Output the (x, y) coordinate of the center of the cell containing the given text.  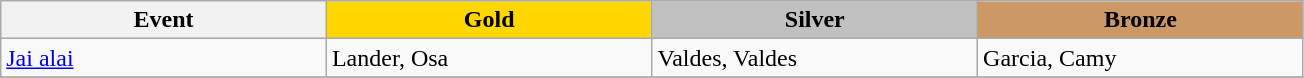
Bronze (1141, 20)
Jai alai (164, 58)
Silver (815, 20)
Valdes, Valdes (815, 58)
Garcia, Camy (1141, 58)
Event (164, 20)
Lander, Osa (489, 58)
Gold (489, 20)
